From the cell containing the given text, extract its center point as (X, Y) coordinate. 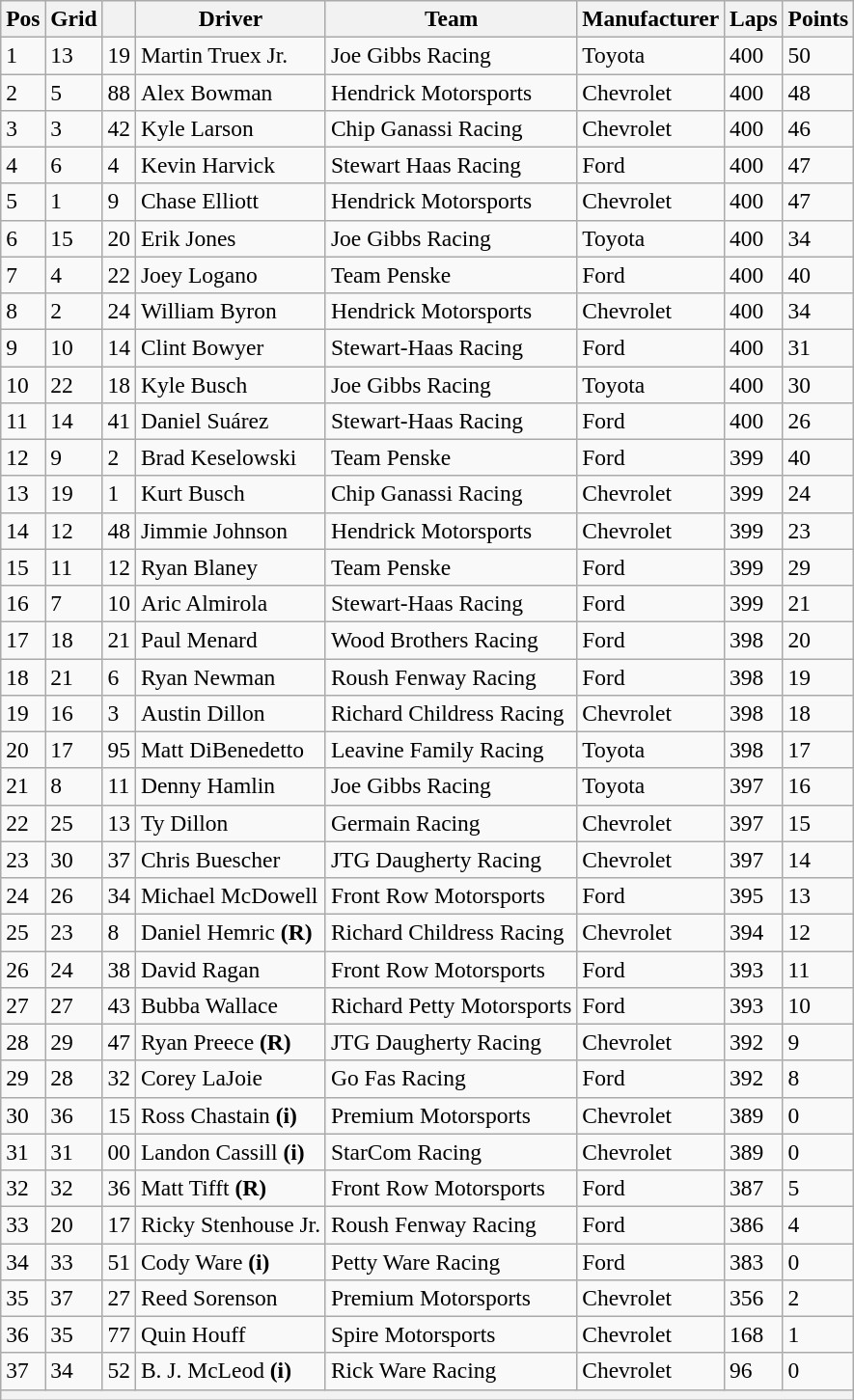
Jimmie Johnson (230, 531)
Grid (73, 18)
Ty Dillon (230, 823)
Aric Almirola (230, 603)
Matt DiBenedetto (230, 750)
38 (119, 969)
Petty Ware Racing (451, 1261)
Chase Elliott (230, 202)
Ryan Blaney (230, 567)
52 (119, 1371)
Paul Menard (230, 640)
00 (119, 1152)
Erik Jones (230, 238)
David Ragan (230, 969)
387 (755, 1188)
Spire Motorsports (451, 1334)
Kyle Busch (230, 384)
46 (818, 128)
Rick Ware Racing (451, 1371)
41 (119, 421)
Austin Dillon (230, 713)
StarCom Racing (451, 1152)
Go Fas Racing (451, 1079)
394 (755, 932)
95 (119, 750)
Ryan Preece (R) (230, 1042)
Martin Truex Jr. (230, 55)
Kevin Harvick (230, 165)
Germain Racing (451, 823)
Daniel Hemric (R) (230, 932)
386 (755, 1224)
Cody Ware (i) (230, 1261)
Quin Houff (230, 1334)
Ross Chastain (i) (230, 1115)
Chris Buescher (230, 860)
168 (755, 1334)
Team (451, 18)
Points (818, 18)
B. J. McLeod (i) (230, 1371)
Clint Bowyer (230, 347)
Landon Cassill (i) (230, 1152)
42 (119, 128)
Stewart Haas Racing (451, 165)
Denny Hamlin (230, 786)
Michael McDowell (230, 895)
Alex Bowman (230, 92)
Kurt Busch (230, 494)
Reed Sorenson (230, 1298)
356 (755, 1298)
Brad Keselowski (230, 457)
Ryan Newman (230, 676)
88 (119, 92)
51 (119, 1261)
Leavine Family Racing (451, 750)
Daniel Suárez (230, 421)
77 (119, 1334)
Corey LaJoie (230, 1079)
395 (755, 895)
Bubba Wallace (230, 1005)
Driver (230, 18)
Kyle Larson (230, 128)
50 (818, 55)
96 (755, 1371)
Richard Petty Motorsports (451, 1005)
William Byron (230, 311)
Wood Brothers Racing (451, 640)
Pos (23, 18)
Laps (755, 18)
Manufacturer (650, 18)
Ricky Stenhouse Jr. (230, 1224)
383 (755, 1261)
43 (119, 1005)
Joey Logano (230, 275)
Matt Tifft (R) (230, 1188)
